Return (x, y) of the center of cell containing provided text 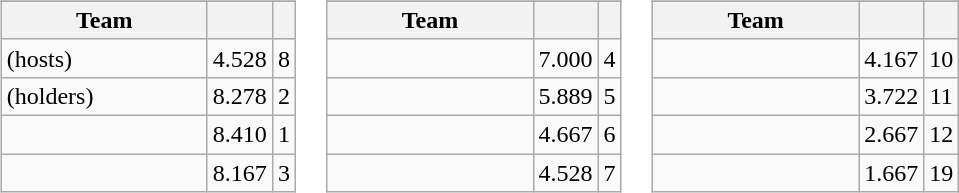
2.667 (892, 134)
7.000 (566, 58)
3.722 (892, 96)
8 (284, 58)
5.889 (566, 96)
4.167 (892, 58)
19 (942, 173)
7 (610, 173)
1.667 (892, 173)
4.667 (566, 134)
6 (610, 134)
(hosts) (104, 58)
11 (942, 96)
8.278 (240, 96)
3 (284, 173)
10 (942, 58)
5 (610, 96)
8.410 (240, 134)
4 (610, 58)
8.167 (240, 173)
2 (284, 96)
1 (284, 134)
12 (942, 134)
(holders) (104, 96)
